Provide the (X, Y) coordinate of the cell's center where the given text is located.  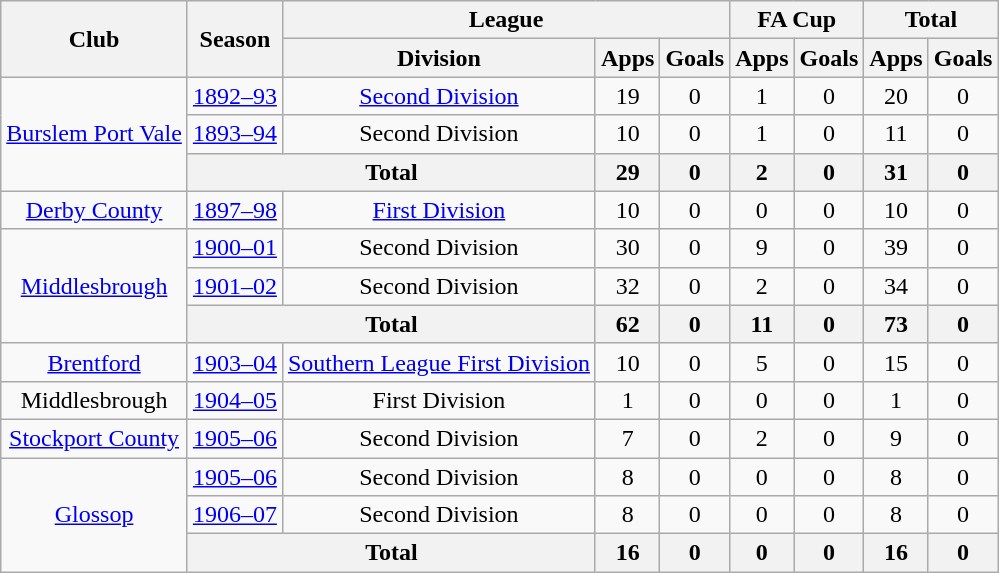
39 (896, 248)
Season (234, 39)
30 (627, 248)
20 (896, 96)
1897–98 (234, 210)
Division (438, 58)
1906–07 (234, 515)
15 (896, 362)
League (506, 20)
Derby County (94, 210)
32 (627, 286)
1900–01 (234, 248)
1892–93 (234, 96)
1903–04 (234, 362)
31 (896, 172)
Stockport County (94, 438)
Glossop (94, 515)
73 (896, 324)
1904–05 (234, 400)
29 (627, 172)
FA Cup (797, 20)
19 (627, 96)
Club (94, 39)
Southern League First Division (438, 362)
1901–02 (234, 286)
34 (896, 286)
7 (627, 438)
Brentford (94, 362)
5 (762, 362)
1893–94 (234, 134)
62 (627, 324)
Burslem Port Vale (94, 134)
